Scan for the cell matching the given text and deliver its (X, Y) coordinate at center. 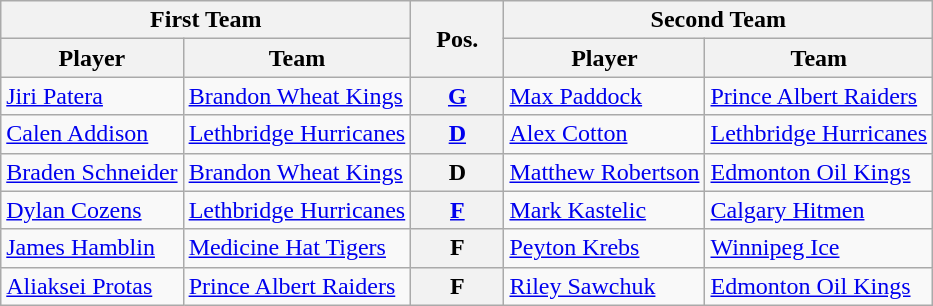
Second Team (718, 20)
James Hamblin (92, 248)
Calen Addison (92, 134)
First Team (206, 20)
Calgary Hitmen (819, 210)
Dylan Cozens (92, 210)
Matthew Robertson (604, 172)
G (458, 96)
Peyton Krebs (604, 248)
Mark Kastelic (604, 210)
Riley Sawchuk (604, 286)
Alex Cotton (604, 134)
Braden Schneider (92, 172)
Pos. (458, 39)
Medicine Hat Tigers (297, 248)
Jiri Patera (92, 96)
Max Paddock (604, 96)
Winnipeg Ice (819, 248)
Aliaksei Protas (92, 286)
